Detect which cell encompasses the target text, then output its [X, Y] center coordinate. 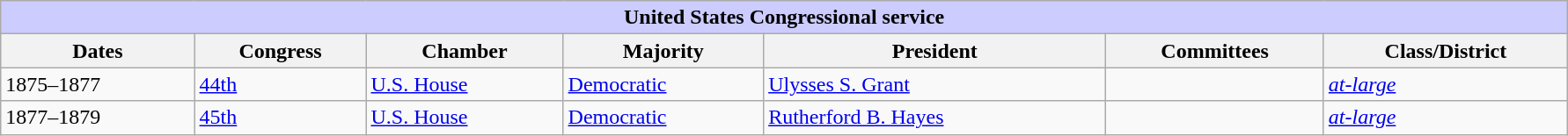
Class/District [1445, 51]
Ulysses S. Grant [934, 84]
1877–1879 [98, 118]
1875–1877 [98, 84]
President [934, 51]
Majority [663, 51]
Dates [98, 51]
44th [280, 84]
Rutherford B. Hayes [934, 118]
45th [280, 118]
United States Congressional service [785, 18]
Chamber [465, 51]
Committees [1214, 51]
Congress [280, 51]
